Determine the [x, y] coordinate at the center of the cell enclosing the given text.  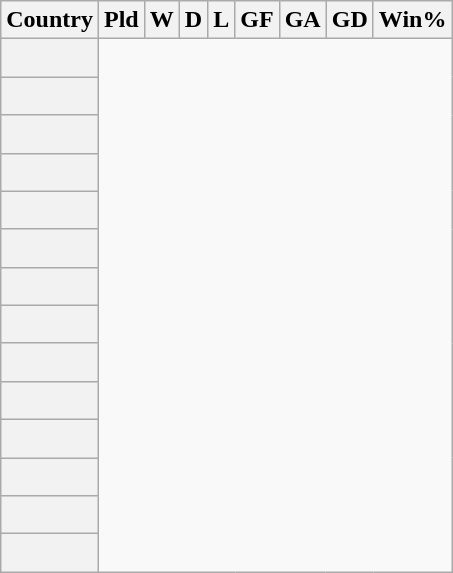
Pld [121, 20]
W [162, 20]
GF [257, 20]
GD [350, 20]
L [222, 20]
D [193, 20]
Win% [412, 20]
Country [50, 20]
GA [302, 20]
